Provide the (X, Y) coordinate of the cell's center where the given text is located.  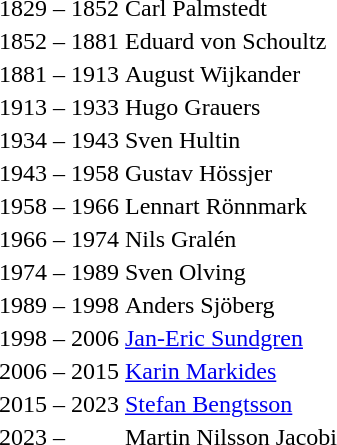
Lennart Rönnmark (231, 206)
Sven Hultin (231, 140)
Nils Gralén (231, 240)
August Wijkander (231, 74)
Gustav Hössjer (231, 174)
Karin Markides (231, 372)
Hugo Grauers (231, 108)
Eduard von Schoultz (231, 42)
Anders Sjöberg (231, 306)
Stefan Bengtsson (231, 404)
Jan-Eric Sundgren (231, 338)
Sven Olving (231, 272)
